Return (x, y) of the center of cell containing provided text 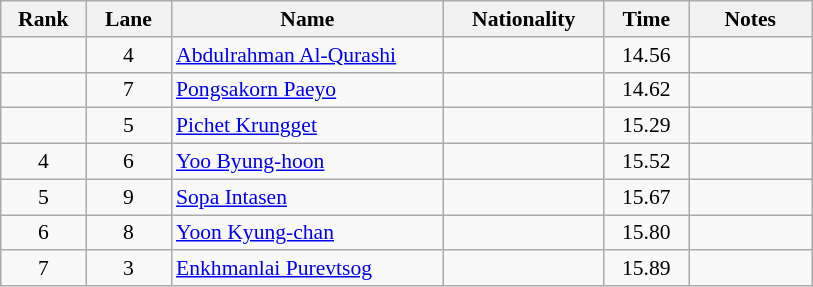
Sopa Intasen (308, 197)
15.52 (646, 162)
Enkhmanlai Purevtsog (308, 269)
8 (128, 233)
15.89 (646, 269)
Pichet Krungget (308, 126)
15.80 (646, 233)
Nationality (524, 19)
15.67 (646, 197)
14.56 (646, 55)
9 (128, 197)
Notes (750, 19)
Pongsakorn Paeyo (308, 90)
Time (646, 19)
15.29 (646, 126)
Lane (128, 19)
Abdulrahman Al-Qurashi (308, 55)
3 (128, 269)
14.62 (646, 90)
Yoo Byung-hoon (308, 162)
Yoon Kyung-chan (308, 233)
Name (308, 19)
Rank (44, 19)
